Output the (X, Y) coordinate of the center of the cell containing the given text.  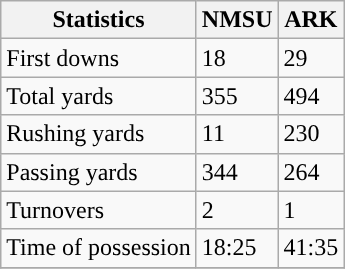
344 (237, 172)
Rushing yards (99, 134)
1 (311, 210)
2 (237, 210)
18 (237, 58)
Passing yards (99, 172)
494 (311, 96)
ARK (311, 20)
29 (311, 58)
Total yards (99, 96)
Turnovers (99, 210)
Time of possession (99, 248)
18:25 (237, 248)
230 (311, 134)
264 (311, 172)
First downs (99, 58)
NMSU (237, 20)
11 (237, 134)
355 (237, 96)
Statistics (99, 20)
41:35 (311, 248)
